Provide the (x, y) coordinate of the cell's center where the given text is located.  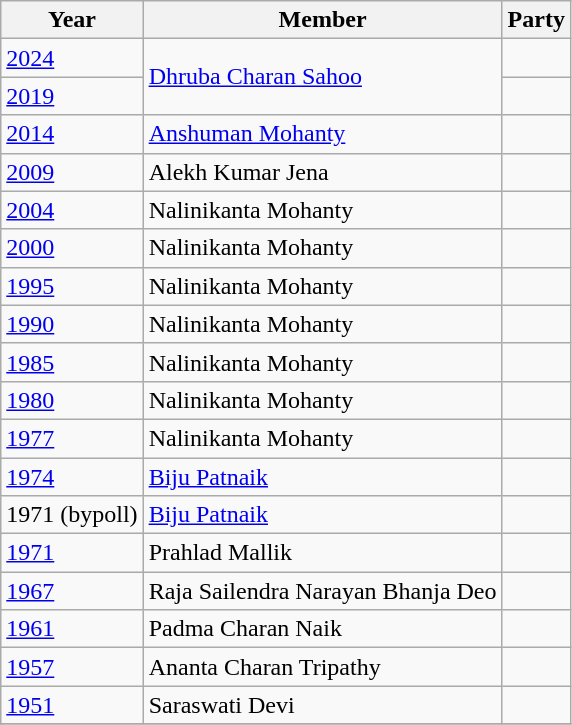
Member (322, 20)
1985 (72, 362)
Raja Sailendra Narayan Bhanja Deo (322, 591)
Dhruba Charan Sahoo (322, 77)
1977 (72, 438)
2019 (72, 96)
1951 (72, 705)
2014 (72, 134)
Padma Charan Naik (322, 629)
1961 (72, 629)
Year (72, 20)
2000 (72, 248)
Saraswati Devi (322, 705)
1980 (72, 400)
Prahlad Mallik (322, 553)
1995 (72, 286)
Party (536, 20)
1971 (72, 553)
2024 (72, 58)
1957 (72, 667)
Alekh Kumar Jena (322, 172)
2009 (72, 172)
1971 (bypoll) (72, 515)
Ananta Charan Tripathy (322, 667)
Anshuman Mohanty (322, 134)
1974 (72, 477)
2004 (72, 210)
1967 (72, 591)
1990 (72, 324)
